Return [x, y] of the center of cell containing provided text 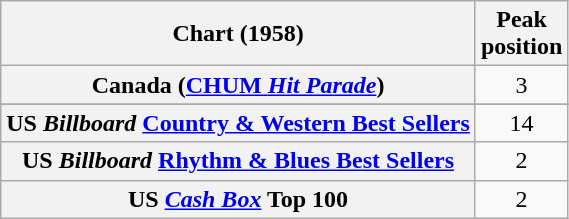
3 [521, 85]
US Cash Box Top 100 [238, 199]
Peakposition [521, 34]
14 [521, 123]
Canada (CHUM Hit Parade) [238, 85]
US Billboard Country & Western Best Sellers [238, 123]
Chart (1958) [238, 34]
US Billboard Rhythm & Blues Best Sellers [238, 161]
